From the cell containing the given text, extract its center point as [X, Y] coordinate. 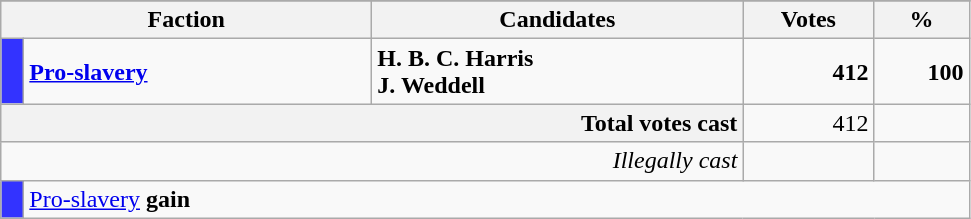
100 [922, 72]
% [922, 20]
Pro-slavery gain [496, 199]
Illegally cast [372, 161]
Total votes cast [372, 123]
Candidates [558, 20]
Pro-slavery [198, 72]
H. B. C. HarrisJ. Weddell [558, 72]
Faction [186, 20]
Votes [808, 20]
